From the cell containing the given text, extract its center point as [X, Y] coordinate. 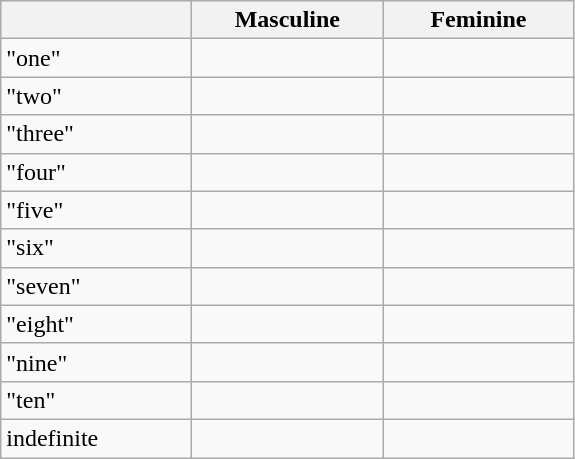
"eight" [96, 324]
indefinite [96, 438]
"one" [96, 58]
"four" [96, 172]
"nine" [96, 362]
"three" [96, 134]
Masculine [288, 20]
"two" [96, 96]
"ten" [96, 400]
"five" [96, 210]
"seven" [96, 286]
Feminine [478, 20]
"six" [96, 248]
